Detect which cell encompasses the target text, then output its [x, y] center coordinate. 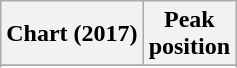
Peakposition [189, 34]
Chart (2017) [72, 34]
